Scan for the cell matching the given text and deliver its (x, y) coordinate at center. 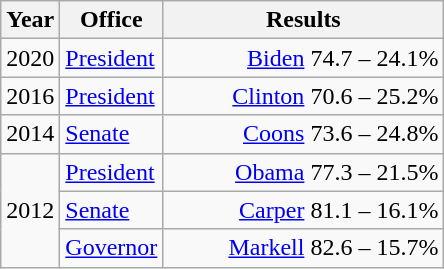
Markell 82.6 – 15.7% (304, 248)
2016 (30, 96)
2014 (30, 134)
Coons 73.6 – 24.8% (304, 134)
Governor (112, 248)
Obama 77.3 – 21.5% (304, 172)
Biden 74.7 – 24.1% (304, 58)
2012 (30, 210)
Clinton 70.6 – 25.2% (304, 96)
Office (112, 20)
2020 (30, 58)
Year (30, 20)
Results (304, 20)
Carper 81.1 – 16.1% (304, 210)
